Pinpoint the cell where the given text exists, returning its [x, y] midpoint coordinate. 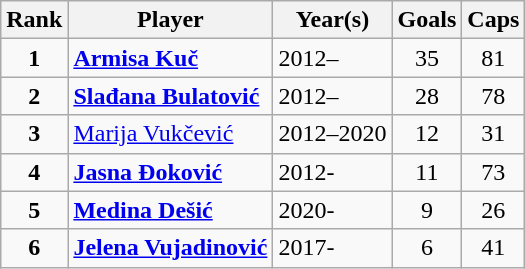
Year(s) [332, 20]
28 [427, 96]
4 [34, 172]
78 [494, 96]
73 [494, 172]
31 [494, 134]
3 [34, 134]
2012- [332, 172]
5 [34, 210]
Armisa Kuč [170, 58]
26 [494, 210]
35 [427, 58]
11 [427, 172]
1 [34, 58]
2 [34, 96]
2020- [332, 210]
Jasna Đoković [170, 172]
12 [427, 134]
9 [427, 210]
Jelena Vujadinović [170, 248]
Medina Dešić [170, 210]
Slađana Bulatović [170, 96]
Marija Vukčević [170, 134]
Player [170, 20]
81 [494, 58]
Rank [34, 20]
2017- [332, 248]
41 [494, 248]
2012–2020 [332, 134]
Goals [427, 20]
Caps [494, 20]
